Find where the given text appears and provide that cell's center as [X, Y] coordinate. 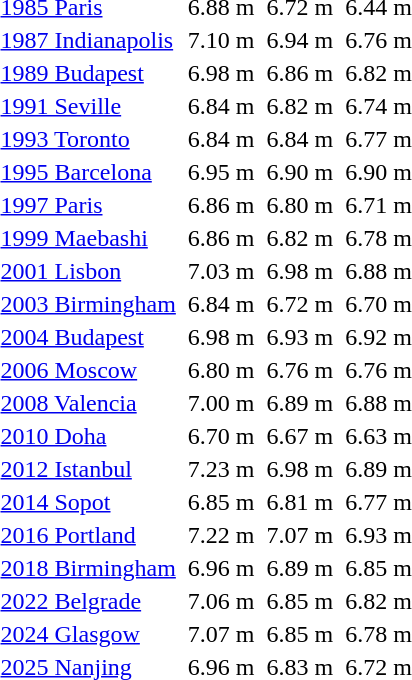
6.95 m [221, 172]
6.81 m [300, 502]
7.10 m [221, 40]
6.76 m [300, 370]
6.90 m [300, 172]
6.96 m [221, 568]
6.72 m [300, 304]
7.23 m [221, 469]
7.06 m [221, 601]
6.67 m [300, 436]
6.94 m [300, 40]
6.93 m [300, 337]
7.03 m [221, 271]
7.22 m [221, 535]
7.00 m [221, 403]
6.70 m [221, 436]
